From the cell containing the given text, extract its center point as [x, y] coordinate. 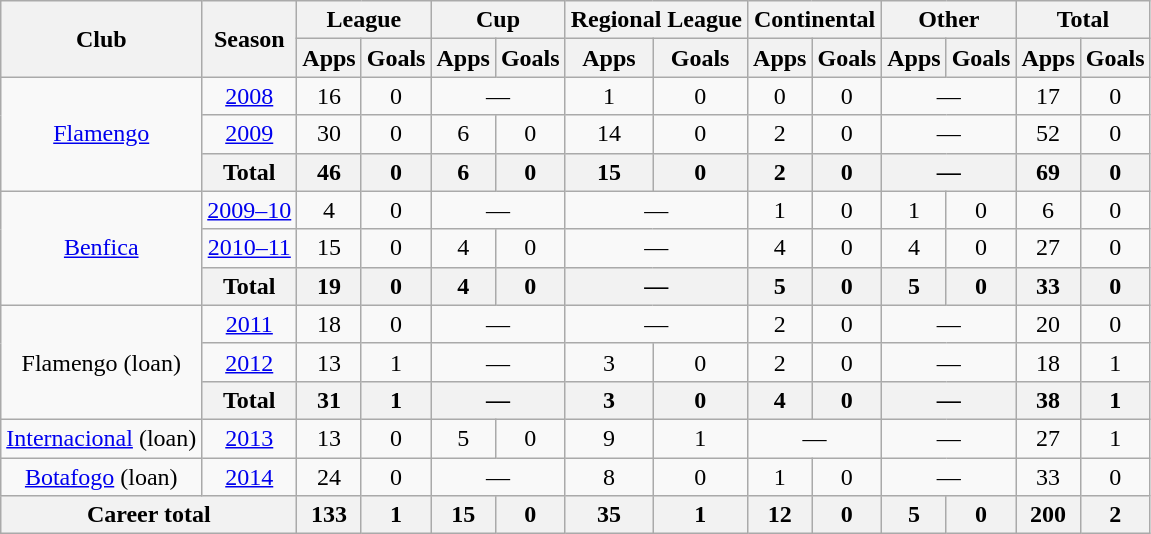
52 [1048, 134]
Season [250, 39]
12 [780, 515]
9 [609, 438]
17 [1048, 96]
200 [1048, 515]
35 [609, 515]
14 [609, 134]
20 [1048, 324]
2008 [250, 96]
2014 [250, 477]
19 [329, 286]
Internacional (loan) [102, 438]
2011 [250, 324]
Flamengo (loan) [102, 362]
League [364, 20]
2009–10 [250, 210]
133 [329, 515]
46 [329, 172]
Cup [498, 20]
31 [329, 400]
2012 [250, 362]
Career total [149, 515]
2010–11 [250, 248]
Botafogo (loan) [102, 477]
Continental [815, 20]
24 [329, 477]
Other [949, 20]
Club [102, 39]
2013 [250, 438]
16 [329, 96]
Benfica [102, 248]
Flamengo [102, 134]
Regional League [656, 20]
38 [1048, 400]
69 [1048, 172]
30 [329, 134]
8 [609, 477]
2009 [250, 134]
